Locate the cell with the specified text and output its (X, Y) center coordinate. 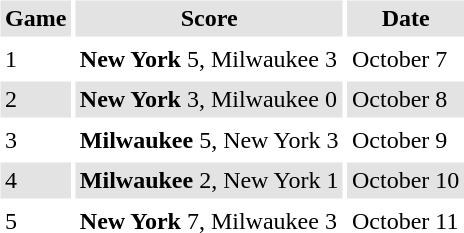
Game (35, 18)
New York 5, Milwaukee 3 (209, 59)
New York 3, Milwaukee 0 (209, 100)
2 (35, 100)
October 8 (405, 100)
October 7 (405, 59)
Score (209, 18)
Milwaukee 5, New York 3 (209, 140)
1 (35, 59)
Date (405, 18)
4 (35, 180)
Milwaukee 2, New York 1 (209, 180)
October 9 (405, 140)
3 (35, 140)
October 10 (405, 180)
